Return the [x, y] coordinate for the center point of the cell that contains the specified text.  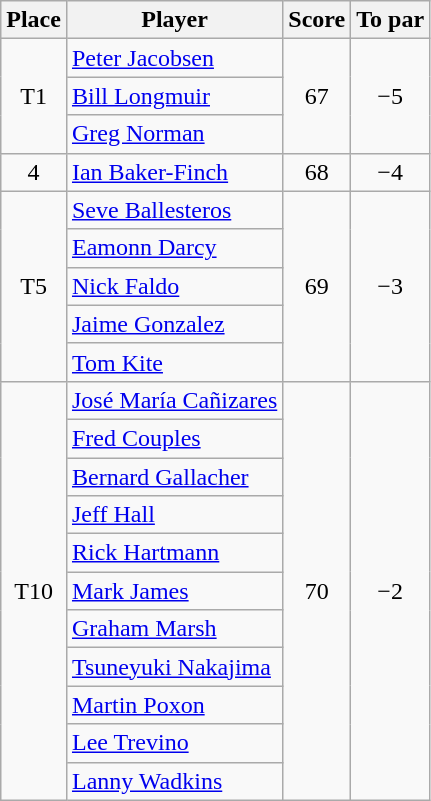
To par [390, 20]
70 [317, 590]
Martin Poxon [174, 705]
T10 [34, 590]
Bernard Gallacher [174, 477]
Ian Baker-Finch [174, 172]
Player [174, 20]
Fred Couples [174, 438]
Tsuneyuki Nakajima [174, 667]
Mark James [174, 591]
Peter Jacobsen [174, 58]
67 [317, 96]
Rick Hartmann [174, 553]
68 [317, 172]
Lee Trevino [174, 743]
Graham Marsh [174, 629]
Greg Norman [174, 134]
Jaime Gonzalez [174, 324]
T5 [34, 286]
T1 [34, 96]
Bill Longmuir [174, 96]
Tom Kite [174, 362]
Lanny Wadkins [174, 781]
−3 [390, 286]
4 [34, 172]
Nick Faldo [174, 286]
−5 [390, 96]
Eamonn Darcy [174, 248]
−4 [390, 172]
Place [34, 20]
69 [317, 286]
José María Cañizares [174, 400]
Score [317, 20]
Jeff Hall [174, 515]
−2 [390, 590]
Seve Ballesteros [174, 210]
